Output the [x, y] coordinate of the center of the cell containing the given text.  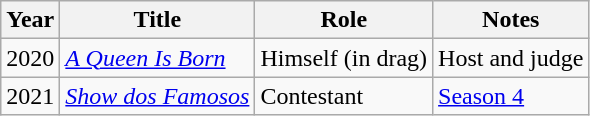
Role [344, 20]
A Queen Is Born [158, 58]
Host and judge [511, 58]
Show dos Famosos [158, 96]
Himself (in drag) [344, 58]
Season 4 [511, 96]
Title [158, 20]
2020 [30, 58]
Year [30, 20]
Notes [511, 20]
Contestant [344, 96]
2021 [30, 96]
